Capture the cell that displays the provided text and extract its [x, y] central coordinate. 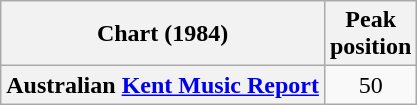
Peakposition [370, 34]
50 [370, 85]
Australian Kent Music Report [163, 85]
Chart (1984) [163, 34]
